Output the [x, y] coordinate of the center of the cell containing the given text.  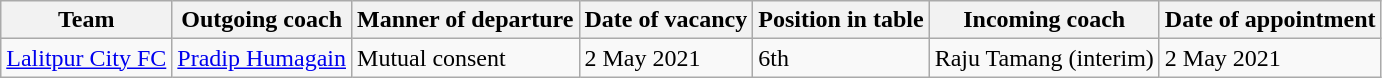
Date of appointment [1270, 20]
Date of vacancy [666, 20]
Mutual consent [466, 58]
Outgoing coach [262, 20]
Position in table [841, 20]
Manner of departure [466, 20]
Incoming coach [1044, 20]
Pradip Humagain [262, 58]
Team [86, 20]
Raju Tamang (interim) [1044, 58]
Lalitpur City FC [86, 58]
6th [841, 58]
